Search for the cell housing the specified text and yield its [X, Y] center coordinate. 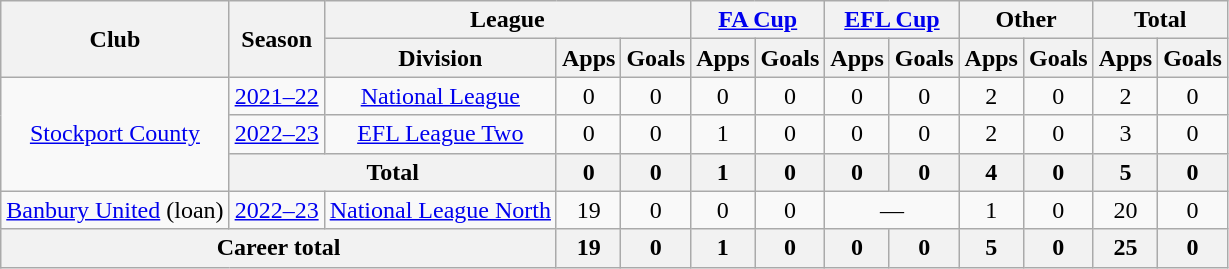
EFL League Two [440, 134]
League [507, 20]
Season [276, 39]
Stockport County [115, 134]
Division [440, 58]
National League North [440, 210]
20 [1125, 210]
— [892, 210]
Other [1026, 20]
National League [440, 96]
2021–22 [276, 96]
3 [1125, 134]
4 [991, 172]
Banbury United (loan) [115, 210]
Career total [279, 248]
25 [1125, 248]
Club [115, 39]
EFL Cup [892, 20]
FA Cup [758, 20]
